Return (x, y) of the center of cell containing provided text 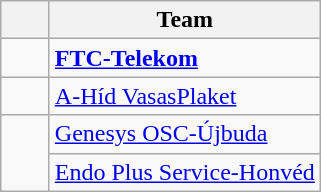
A-Híd VasasPlaket (184, 96)
Genesys OSC-Újbuda (184, 134)
Team (184, 20)
FTC-Telekom (184, 58)
Endo Plus Service-Honvéd (184, 172)
